From the cell containing the given text, extract its center point as (x, y) coordinate. 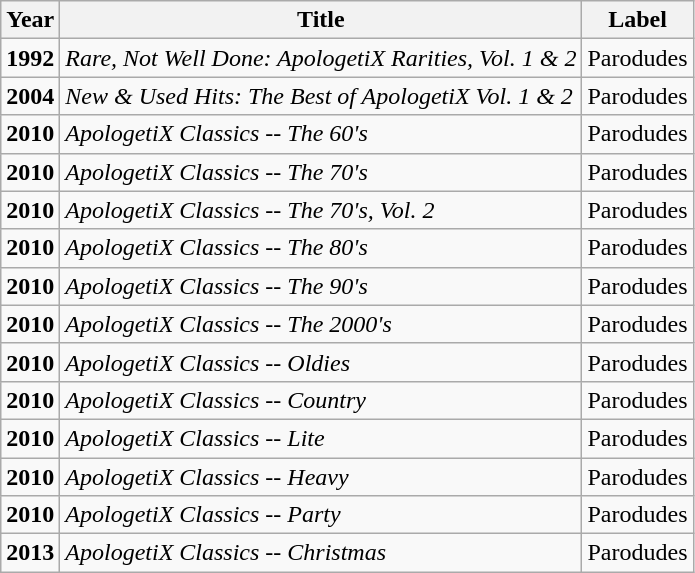
ApologetiX Classics -- The 90's (321, 286)
ApologetiX Classics -- Heavy (321, 477)
Year (30, 20)
2004 (30, 96)
Label (638, 20)
ApologetiX Classics -- Party (321, 515)
ApologetiX Classics -- Oldies (321, 362)
New & Used Hits: The Best of ApologetiX Vol. 1 & 2 (321, 96)
1992 (30, 58)
Rare, Not Well Done: ApologetiX Rarities, Vol. 1 & 2 (321, 58)
ApologetiX Classics -- The 80's (321, 248)
ApologetiX Classics -- Lite (321, 438)
2013 (30, 553)
ApologetiX Classics -- Christmas (321, 553)
ApologetiX Classics -- The 70's (321, 172)
ApologetiX Classics -- The 60's (321, 134)
ApologetiX Classics -- The 70's, Vol. 2 (321, 210)
Title (321, 20)
ApologetiX Classics -- The 2000's (321, 324)
ApologetiX Classics -- Country (321, 400)
